Return [X, Y] of the center of cell containing provided text 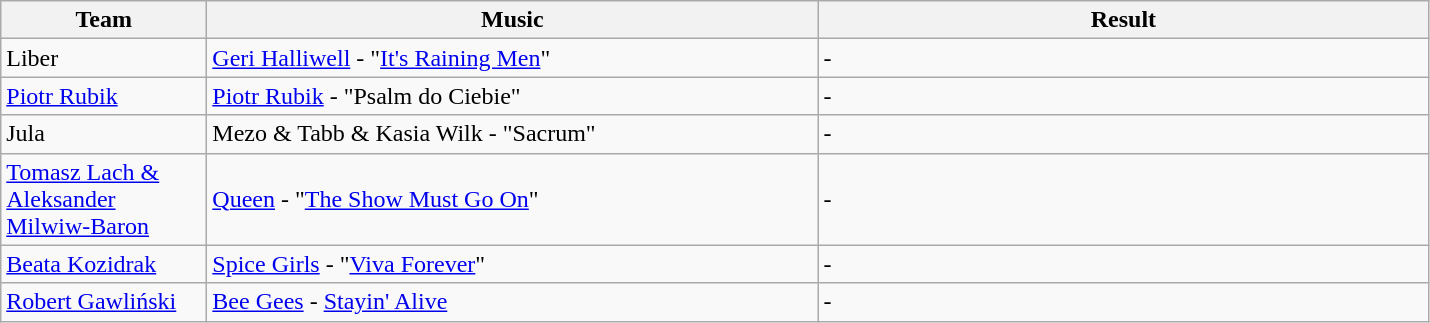
Geri Halliwell - "It's Raining Men" [512, 58]
Result [1124, 20]
Music [512, 20]
Spice Girls - "Viva Forever" [512, 264]
Queen - "The Show Must Go On" [512, 199]
Jula [104, 134]
Mezo & Tabb & Kasia Wilk - "Sacrum" [512, 134]
Robert Gawliński [104, 302]
Team [104, 20]
Bee Gees - Stayin' Alive [512, 302]
Piotr Rubik - "Psalm do Ciebie" [512, 96]
Tomasz Lach & Aleksander Milwiw-Baron [104, 199]
Liber [104, 58]
Piotr Rubik [104, 96]
Beata Kozidrak [104, 264]
